Pinpoint the cell where the given text exists, returning its (x, y) midpoint coordinate. 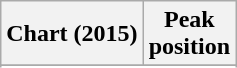
Peak position (189, 34)
Chart (2015) (72, 34)
